Determine the [x, y] coordinate at the center of the cell enclosing the given text.  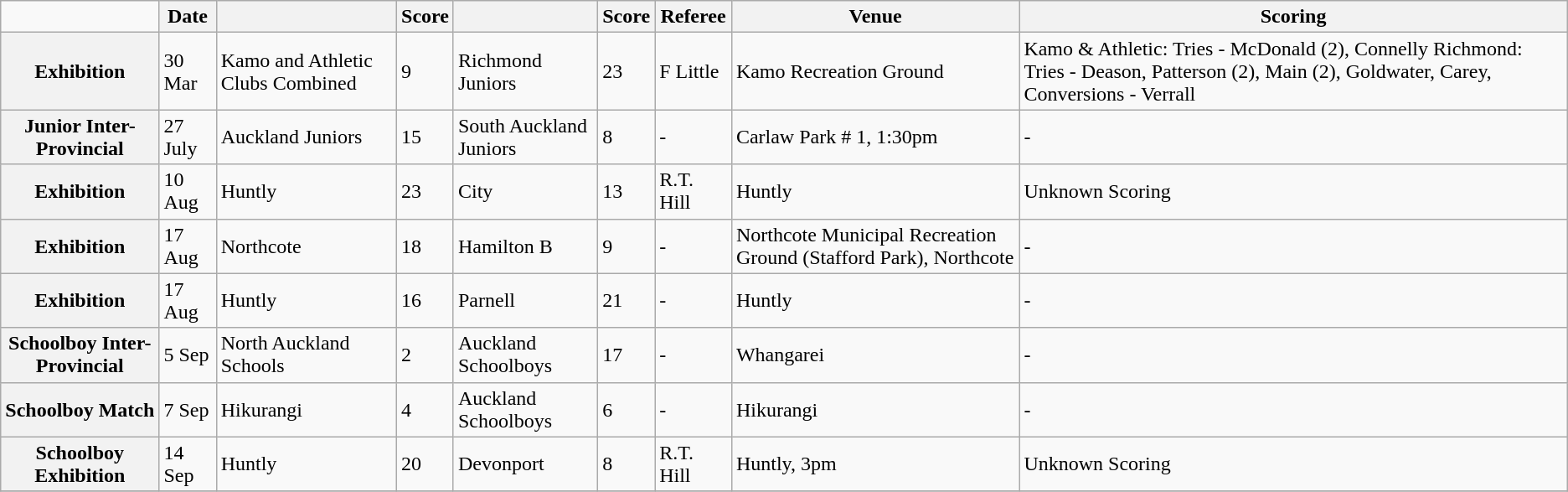
Kamo and Athletic Clubs Combined [307, 71]
F Little [694, 71]
Northcote [307, 246]
21 [627, 300]
27 July [188, 137]
Kamo Recreation Ground [875, 71]
13 [627, 191]
30 Mar [188, 71]
16 [426, 300]
7 Sep [188, 409]
Auckland Juniors [307, 137]
Referee [694, 17]
Scoring [1293, 17]
Schoolboy Inter-Provincial [80, 355]
North Auckland Schools [307, 355]
City [525, 191]
18 [426, 246]
17 [627, 355]
Whangarei [875, 355]
Northcote Municipal Recreation Ground (Stafford Park), Northcote [875, 246]
Venue [875, 17]
Schoolboy Exhibition [80, 464]
10 Aug [188, 191]
2 [426, 355]
Schoolboy Match [80, 409]
Huntly, 3pm [875, 464]
Junior Inter-Provincial [80, 137]
Hamilton B [525, 246]
South Auckland Juniors [525, 137]
Parnell [525, 300]
20 [426, 464]
5 Sep [188, 355]
Date [188, 17]
Richmond Juniors [525, 71]
14 Sep [188, 464]
4 [426, 409]
Devonport [525, 464]
6 [627, 409]
Carlaw Park # 1, 1:30pm [875, 137]
Kamo & Athletic: Tries - McDonald (2), Connelly Richmond: Tries - Deason, Patterson (2), Main (2), Goldwater, Carey, Conversions - Verrall [1293, 71]
15 [426, 137]
